From the cell containing the given text, extract its center point as [x, y] coordinate. 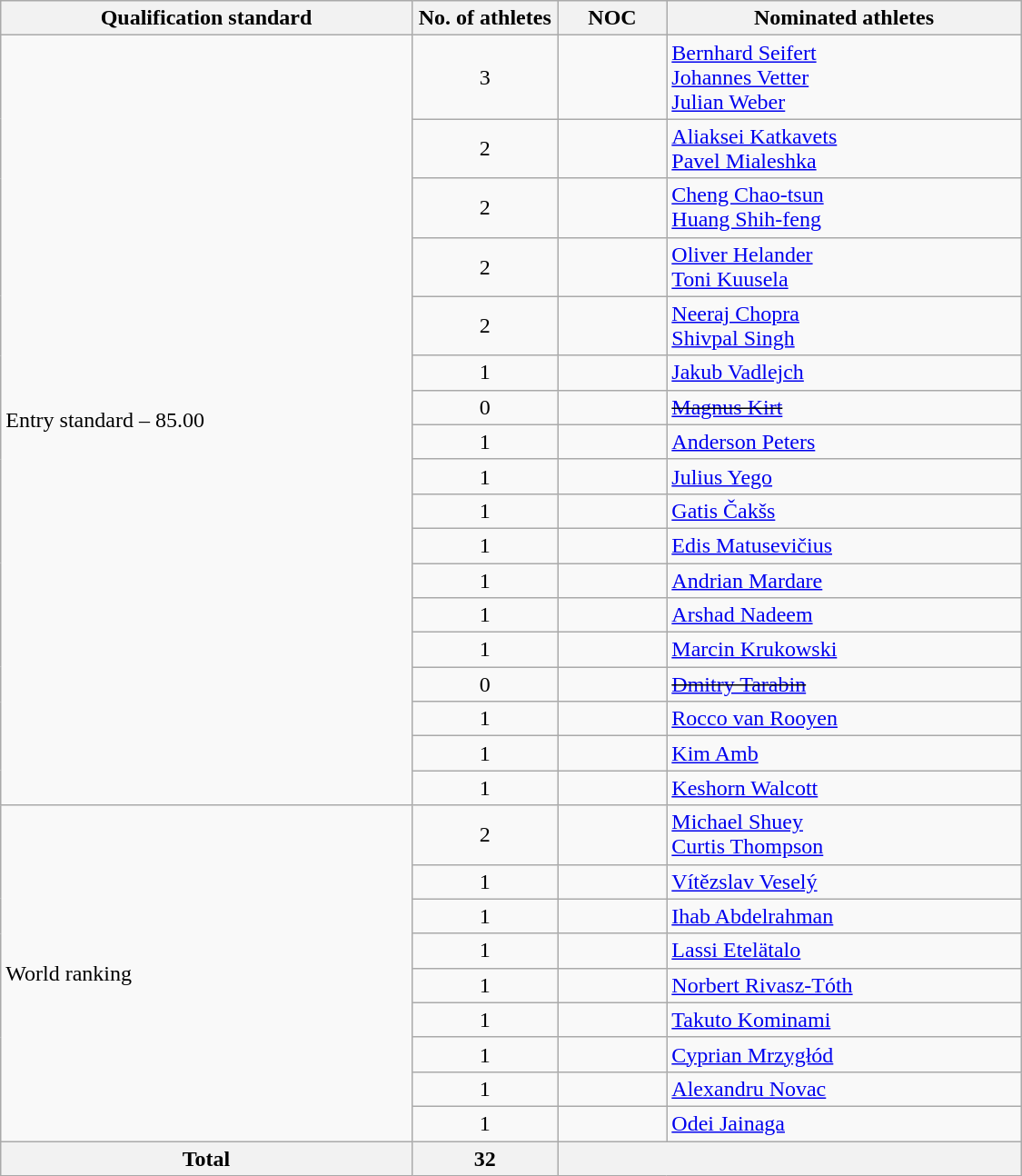
Anderson Peters [844, 442]
Entry standard – 85.00 [206, 420]
Arshad Nadeem [844, 615]
Edis Matusevičius [844, 545]
Dmitry Tarabin [844, 684]
32 [485, 1159]
Vítězslav Veselý [844, 882]
Magnus Kirt [844, 407]
Cheng Chao-tsunHuang Shih-feng [844, 207]
Marcin Krukowski [844, 650]
Total [206, 1159]
Keshorn Walcott [844, 788]
Bernhard SeifertJohannes VetterJulian Weber [844, 77]
Odei Jainaga [844, 1123]
Nominated athletes [844, 18]
Lassi Etelätalo [844, 951]
Norbert Rivasz-Tóth [844, 985]
Qualification standard [206, 18]
Takuto Kominami [844, 1020]
World ranking [206, 973]
Jakub Vadlejch [844, 373]
3 [485, 77]
Andrian Mardare [844, 581]
Neeraj ChopraShivpal Singh [844, 325]
Michael ShueyCurtis Thompson [844, 834]
Aliaksei KatkavetsPavel Mialeshka [844, 149]
Cyprian Mrzygłód [844, 1054]
Rocco van Rooyen [844, 719]
Oliver HelanderToni Kuusela [844, 267]
Gatis Čakšs [844, 511]
Julius Yego [844, 476]
Alexandru Novac [844, 1089]
Kim Amb [844, 753]
NOC [612, 18]
No. of athletes [485, 18]
Ihab Abdelrahman [844, 916]
